Detect which cell encompasses the target text, then output its [x, y] center coordinate. 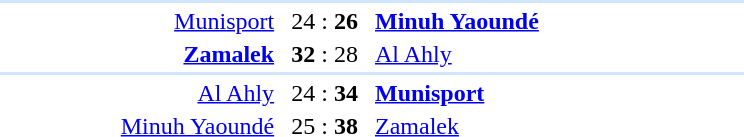
Zamalek [138, 54]
32 : 28 [325, 54]
Minuh Yaoundé [512, 21]
24 : 26 [325, 21]
24 : 34 [325, 93]
